Locate the cell with the specified text and output its [x, y] center coordinate. 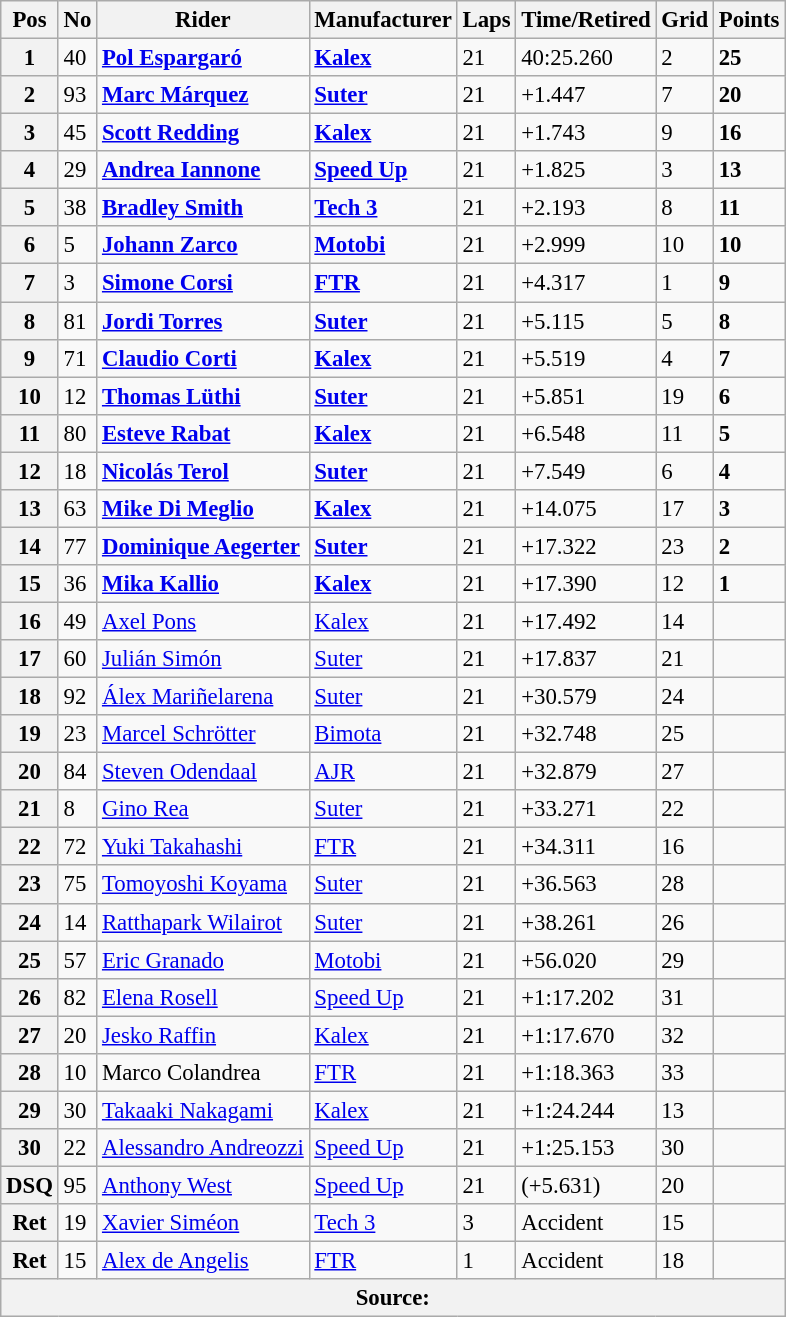
38 [77, 208]
Points [748, 20]
+5.115 [586, 321]
+32.748 [586, 734]
+17.492 [586, 621]
+6.548 [586, 433]
Eric Granado [203, 960]
+2.193 [586, 208]
33 [684, 1073]
75 [77, 885]
+2.999 [586, 245]
(+5.631) [586, 1185]
Anthony West [203, 1185]
+30.579 [586, 697]
+1.743 [586, 133]
Thomas Lüthi [203, 396]
Álex Mariñelarena [203, 697]
+1:24.244 [586, 1110]
71 [77, 358]
Bradley Smith [203, 208]
Steven Odendaal [203, 772]
Yuki Takahashi [203, 847]
Jordi Torres [203, 321]
+32.879 [586, 772]
Dominique Aegerter [203, 546]
77 [77, 546]
Mika Kallio [203, 584]
93 [77, 95]
DSQ [30, 1185]
81 [77, 321]
+1:25.153 [586, 1148]
72 [77, 847]
Elena Rosell [203, 997]
+17.322 [586, 546]
+36.563 [586, 885]
95 [77, 1185]
Julián Simón [203, 659]
+34.311 [586, 847]
45 [77, 133]
Grid [684, 20]
+5.519 [586, 358]
92 [77, 697]
+5.851 [586, 396]
Claudio Corti [203, 358]
+1:18.363 [586, 1073]
+17.390 [586, 584]
36 [77, 584]
82 [77, 997]
40 [77, 58]
+1.447 [586, 95]
Rider [203, 20]
40:25.260 [586, 58]
Pos [30, 20]
+14.075 [586, 509]
Andrea Iannone [203, 170]
Manufacturer [383, 20]
Scott Redding [203, 133]
32 [684, 1035]
Axel Pons [203, 621]
Johann Zarco [203, 245]
60 [77, 659]
Marcel Schrötter [203, 734]
Laps [486, 20]
Marc Márquez [203, 95]
57 [77, 960]
Ratthapark Wilairot [203, 922]
Takaaki Nakagami [203, 1110]
Alessandro Andreozzi [203, 1148]
+33.271 [586, 809]
+7.549 [586, 471]
Esteve Rabat [203, 433]
80 [77, 433]
Pol Espargaró [203, 58]
Simone Corsi [203, 283]
+4.317 [586, 283]
31 [684, 997]
+1:17.202 [586, 997]
Bimota [383, 734]
Xavier Siméon [203, 1223]
No [77, 20]
Gino Rea [203, 809]
84 [77, 772]
+17.837 [586, 659]
AJR [383, 772]
Time/Retired [586, 20]
Jesko Raffin [203, 1035]
Mike Di Meglio [203, 509]
Nicolás Terol [203, 471]
63 [77, 509]
Marco Colandrea [203, 1073]
Tomoyoshi Koyama [203, 885]
Source: [393, 1298]
+56.020 [586, 960]
+38.261 [586, 922]
49 [77, 621]
+1:17.670 [586, 1035]
+1.825 [586, 170]
Alex de Angelis [203, 1261]
